Provide the [X, Y] coordinate of the cell's center where the given text is located.  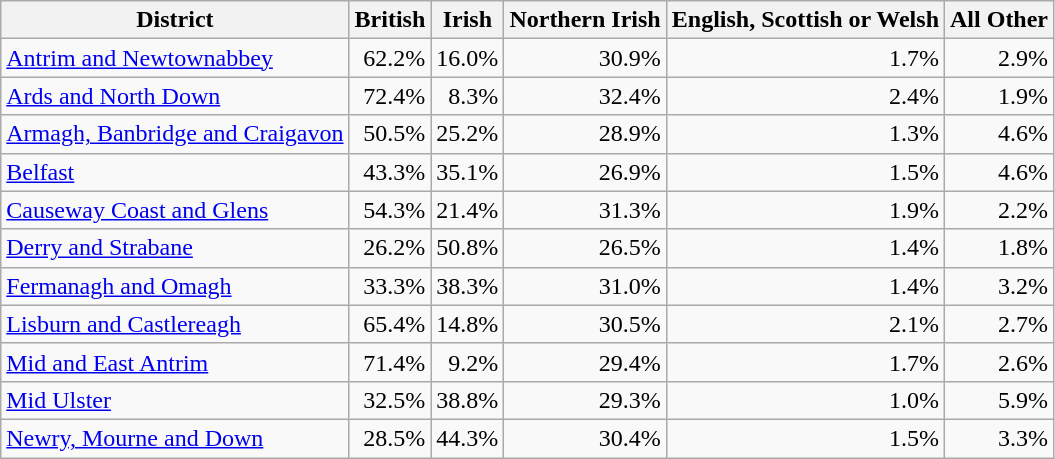
31.3% [585, 210]
29.4% [585, 362]
1.3% [805, 134]
25.2% [468, 134]
2.6% [1000, 362]
71.4% [390, 362]
Derry and Strabane [175, 248]
Irish [468, 20]
65.4% [390, 324]
Newry, Mourne and Down [175, 438]
Fermanagh and Omagh [175, 286]
Causeway Coast and Glens [175, 210]
8.3% [468, 96]
Antrim and Newtownabbey [175, 58]
5.9% [1000, 400]
Northern Irish [585, 20]
26.9% [585, 172]
2.7% [1000, 324]
District [175, 20]
38.8% [468, 400]
2.4% [805, 96]
26.5% [585, 248]
54.3% [390, 210]
9.2% [468, 362]
English, Scottish or Welsh [805, 20]
43.3% [390, 172]
Mid Ulster [175, 400]
21.4% [468, 210]
Mid and East Antrim [175, 362]
44.3% [468, 438]
72.4% [390, 96]
2.1% [805, 324]
30.4% [585, 438]
Armagh, Banbridge and Craigavon [175, 134]
35.1% [468, 172]
30.9% [585, 58]
3.2% [1000, 286]
2.2% [1000, 210]
50.5% [390, 134]
30.5% [585, 324]
1.0% [805, 400]
31.0% [585, 286]
Belfast [175, 172]
32.4% [585, 96]
26.2% [390, 248]
3.3% [1000, 438]
1.8% [1000, 248]
50.8% [468, 248]
British [390, 20]
38.3% [468, 286]
62.2% [390, 58]
All Other [1000, 20]
28.9% [585, 134]
28.5% [390, 438]
2.9% [1000, 58]
Ards and North Down [175, 96]
Lisburn and Castlereagh [175, 324]
16.0% [468, 58]
32.5% [390, 400]
33.3% [390, 286]
14.8% [468, 324]
29.3% [585, 400]
